For the text-containing cell, return its midpoint in [X, Y] coordinate format. 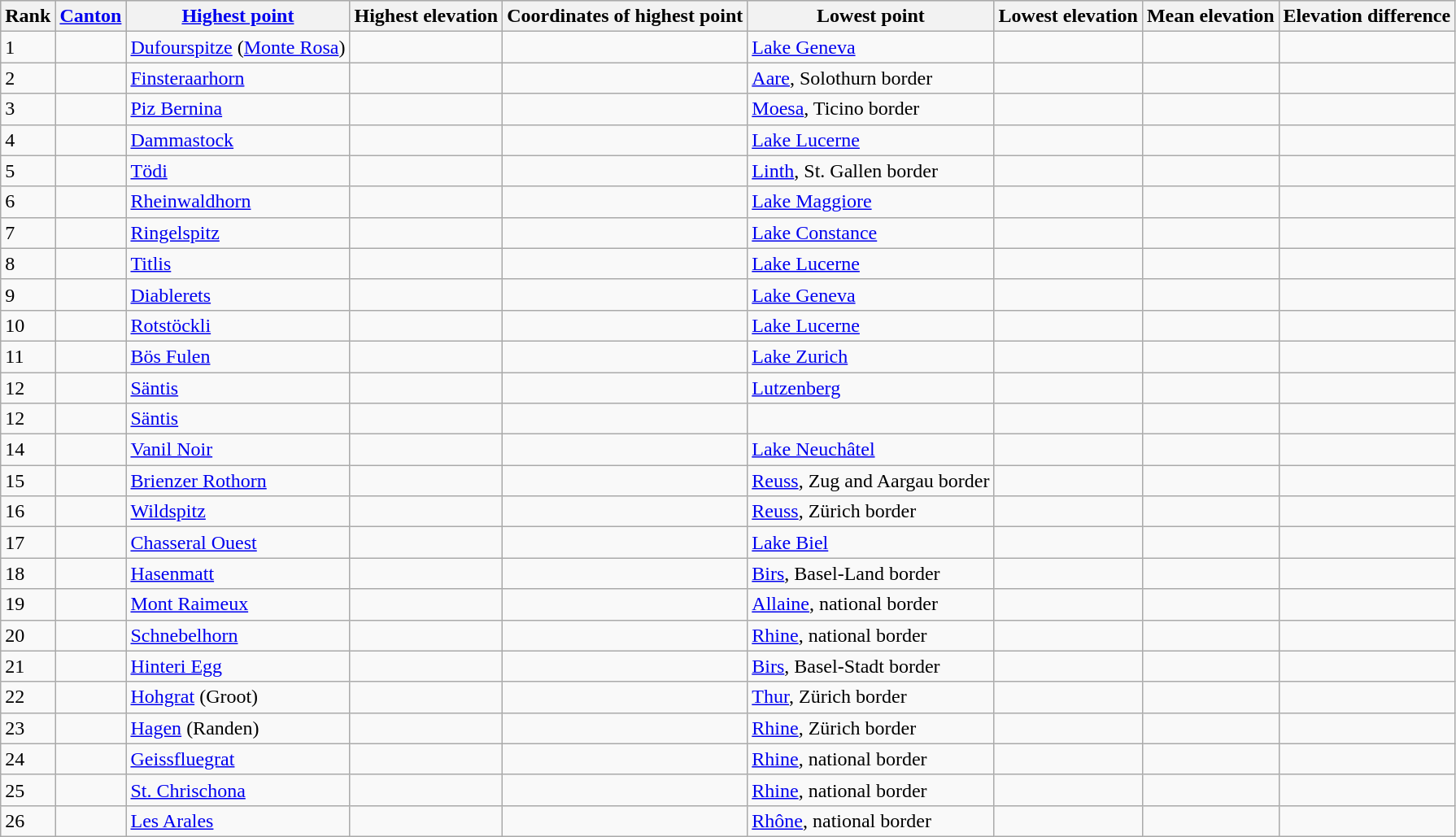
Finsteraarhorn [238, 78]
3 [28, 109]
Diablerets [238, 294]
Hagen (Randen) [238, 728]
Canton [91, 16]
Les Arales [238, 821]
2 [28, 78]
Hohgrat (Groot) [238, 697]
16 [28, 512]
Lutzenberg [870, 388]
Tödi [238, 171]
Lowest point [870, 16]
6 [28, 202]
Rank [28, 16]
Mean elevation [1210, 16]
Lake Constance [870, 233]
10 [28, 325]
25 [28, 790]
Chasseral Ouest [238, 543]
Lowest elevation [1068, 16]
Reuss, Zug and Aargau border [870, 481]
Piz Bernina [238, 109]
St. Chrischona [238, 790]
11 [28, 356]
7 [28, 233]
26 [28, 821]
Aare, Solothurn border [870, 78]
18 [28, 573]
Lake Biel [870, 543]
Rhine, Zürich border [870, 728]
Ringelspitz [238, 233]
Birs, Basel-Stadt border [870, 666]
Hasenmatt [238, 573]
Thur, Zürich border [870, 697]
Elevation difference [1367, 16]
22 [28, 697]
Highest elevation [426, 16]
8 [28, 264]
20 [28, 635]
Dufourspitze (Monte Rosa) [238, 47]
Birs, Basel-Land border [870, 573]
Wildspitz [238, 512]
Dammastock [238, 140]
Hinteri Egg [238, 666]
Moesa, Ticino border [870, 109]
21 [28, 666]
Rheinwaldhorn [238, 202]
Geissfluegrat [238, 759]
Brienzer Rothorn [238, 481]
Lake Zurich [870, 356]
1 [28, 47]
23 [28, 728]
14 [28, 450]
5 [28, 171]
Rotstöckli [238, 325]
19 [28, 604]
Schnebelhorn [238, 635]
Vanil Noir [238, 450]
Highest point [238, 16]
4 [28, 140]
Lake Neuchâtel [870, 450]
9 [28, 294]
17 [28, 543]
15 [28, 481]
Mont Raimeux [238, 604]
Coordinates of highest point [625, 16]
Allaine, national border [870, 604]
Linth, St. Gallen border [870, 171]
Lake Maggiore [870, 202]
Rhône, national border [870, 821]
Titlis [238, 264]
24 [28, 759]
Bös Fulen [238, 356]
Reuss, Zürich border [870, 512]
